For the text-containing cell, return its midpoint in (x, y) coordinate format. 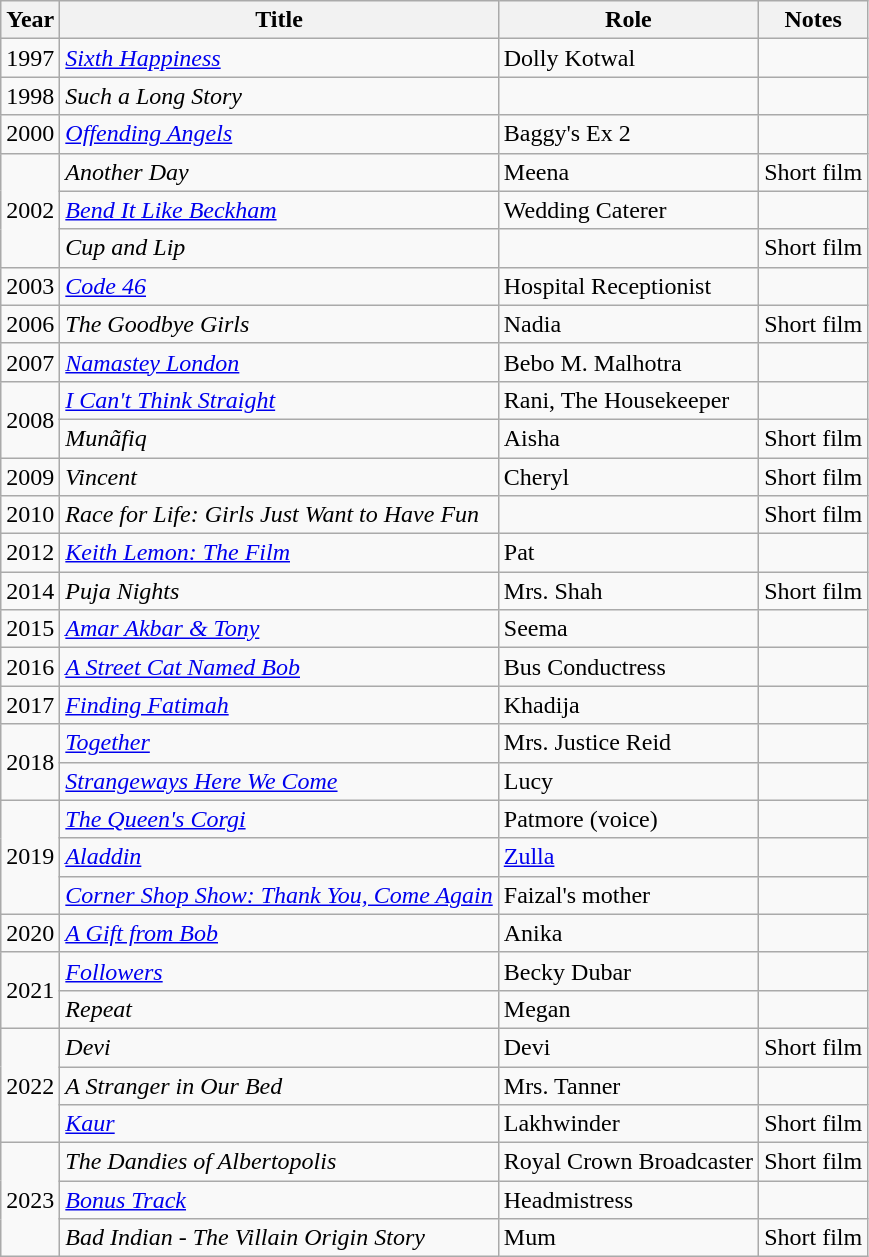
Bonus Track (279, 1200)
2022 (30, 1085)
Corner Shop Show: Thank You, Come Again (279, 895)
A Street Cat Named Bob (279, 667)
The Queen's Corgi (279, 819)
Puja Nights (279, 591)
Lucy (628, 781)
2019 (30, 857)
Zulla (628, 857)
Repeat (279, 1009)
Khadija (628, 705)
1997 (30, 58)
Namastey London (279, 362)
Role (628, 20)
Bend It Like Beckham (279, 210)
2002 (30, 210)
Faizal's mother (628, 895)
Offending Angels (279, 134)
Bebo M. Malhotra (628, 362)
I Can't Think Straight (279, 400)
Followers (279, 971)
Pat (628, 553)
A Gift from Bob (279, 933)
Together (279, 743)
Munãfiq (279, 438)
Aladdin (279, 857)
The Dandies of Albertopolis (279, 1162)
2008 (30, 419)
Finding Fatimah (279, 705)
Amar Akbar & Tony (279, 629)
Aisha (628, 438)
Year (30, 20)
Anika (628, 933)
Race for Life: Girls Just Want to Have Fun (279, 515)
2016 (30, 667)
2009 (30, 477)
Another Day (279, 172)
2010 (30, 515)
Cup and Lip (279, 248)
Strangeways Here We Come (279, 781)
Rani, The Housekeeper (628, 400)
Kaur (279, 1124)
2021 (30, 990)
2003 (30, 286)
2015 (30, 629)
Meena (628, 172)
Lakhwinder (628, 1124)
2020 (30, 933)
2012 (30, 553)
Dolly Kotwal (628, 58)
Nadia (628, 324)
Sixth Happiness (279, 58)
2000 (30, 134)
Vincent (279, 477)
2023 (30, 1200)
Code 46 (279, 286)
2007 (30, 362)
Notes (814, 20)
Wedding Caterer (628, 210)
Such a Long Story (279, 96)
A Stranger in Our Bed (279, 1085)
Keith Lemon: The Film (279, 553)
2017 (30, 705)
Megan (628, 1009)
2018 (30, 762)
Mrs. Justice Reid (628, 743)
Bad Indian - The Villain Origin Story (279, 1238)
Cheryl (628, 477)
2014 (30, 591)
Patmore (voice) (628, 819)
Mrs. Tanner (628, 1085)
The Goodbye Girls (279, 324)
Hospital Receptionist (628, 286)
2006 (30, 324)
Becky Dubar (628, 971)
Baggy's Ex 2 (628, 134)
Headmistress (628, 1200)
Bus Conductress (628, 667)
Seema (628, 629)
1998 (30, 96)
Title (279, 20)
Mum (628, 1238)
Mrs. Shah (628, 591)
Royal Crown Broadcaster (628, 1162)
